Identify which cell holds the provided text, then report its [X, Y] central coordinate. 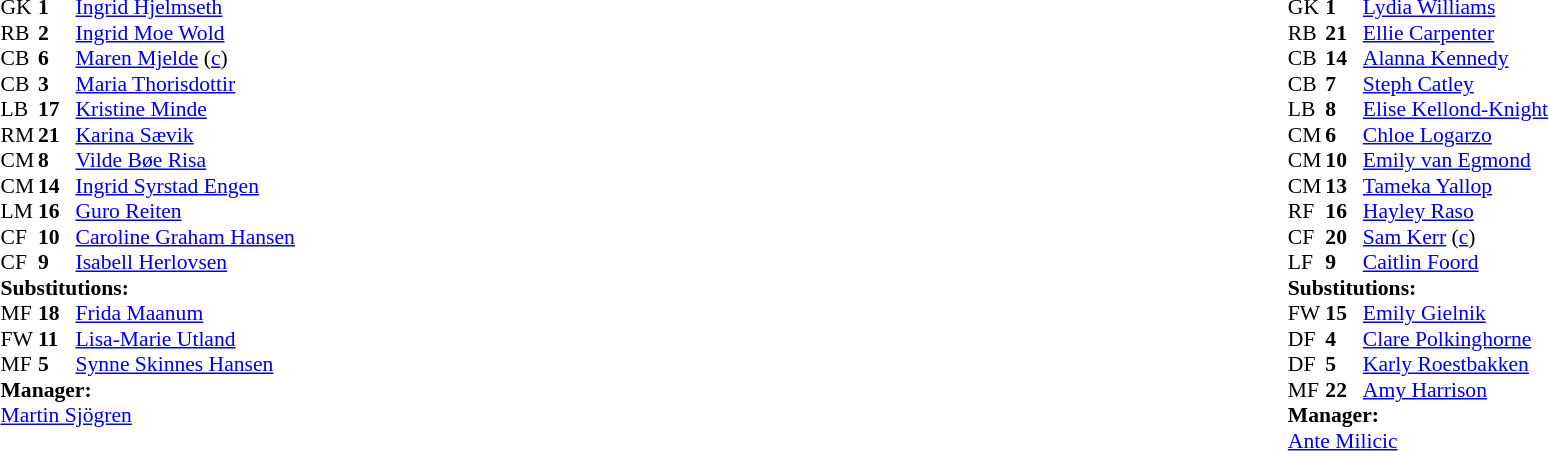
Chloe Logarzo [1456, 135]
Amy Harrison [1456, 390]
22 [1344, 390]
Karina Sævik [186, 135]
13 [1344, 186]
Emily van Egmond [1456, 161]
15 [1344, 313]
17 [57, 109]
Synne Skinnes Hansen [186, 365]
Kristine Minde [186, 109]
2 [57, 33]
20 [1344, 237]
Frida Maanum [186, 313]
Maren Mjelde (c) [186, 59]
Caroline Graham Hansen [186, 237]
Guro Reiten [186, 211]
11 [57, 339]
Vilde Bøe Risa [186, 161]
Hayley Raso [1456, 211]
Lisa-Marie Utland [186, 339]
Maria Thorisdottir [186, 84]
Karly Roestbakken [1456, 365]
Clare Polkinghorne [1456, 339]
Caitlin Foord [1456, 263]
Ellie Carpenter [1456, 33]
Ingrid Moe Wold [186, 33]
Emily Gielnik [1456, 313]
Ingrid Syrstad Engen [186, 186]
Martin Sjögren [147, 415]
Isabell Herlovsen [186, 263]
7 [1344, 84]
4 [1344, 339]
Steph Catley [1456, 84]
Elise Kellond-Knight [1456, 109]
Tameka Yallop [1456, 186]
Alanna Kennedy [1456, 59]
RM [19, 135]
18 [57, 313]
3 [57, 84]
Sam Kerr (c) [1456, 237]
LM [19, 211]
LF [1307, 263]
RF [1307, 211]
